Provide the (x, y) coordinate of the cell's center where the given text is located.  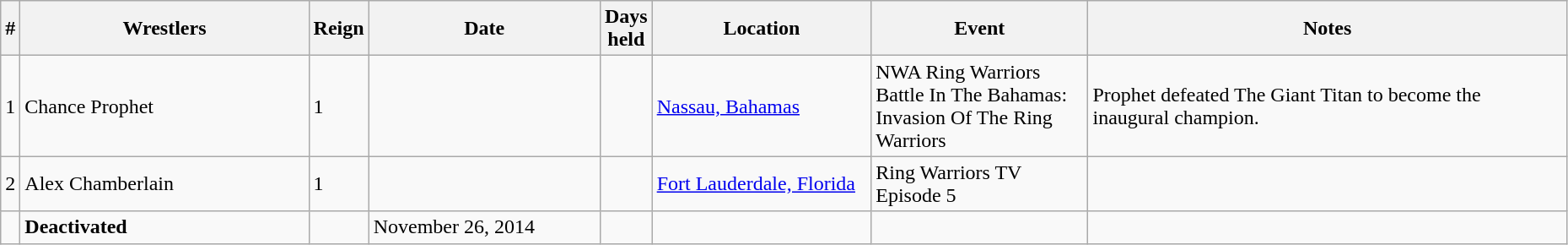
Notes (1328, 29)
# (10, 29)
Fort Lauderdale, Florida (762, 184)
Prophet defeated The Giant Titan to become the inaugural champion. (1328, 106)
Chance Prophet (164, 106)
Location (762, 29)
2 (10, 184)
NWA Ring Warriors Battle In The Bahamas: Invasion Of The Ring Warriors (980, 106)
Alex Chamberlain (164, 184)
Reign (339, 29)
Daysheld (626, 29)
Date (484, 29)
Wrestlers (164, 29)
Event (980, 29)
November 26, 2014 (484, 227)
Nassau, Bahamas (762, 106)
Deactivated (164, 227)
Ring Warriors TV Episode 5 (980, 184)
